For the text-containing cell, return its midpoint in (X, Y) coordinate format. 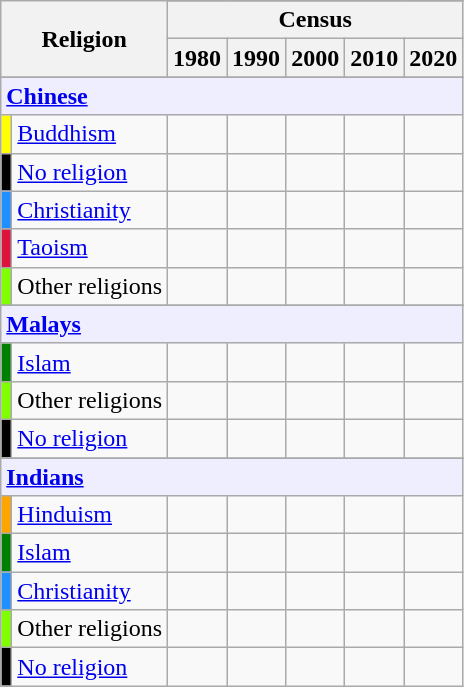
Buddhism (90, 134)
1980 (198, 58)
Religion (84, 39)
2020 (434, 58)
Hinduism (90, 515)
Census (316, 20)
2010 (374, 58)
Taoism (90, 248)
Malays (232, 324)
Chinese (232, 96)
1990 (256, 58)
Indians (232, 477)
2000 (316, 58)
